Determine the [X, Y] coordinate at the center of the cell enclosing the given text.  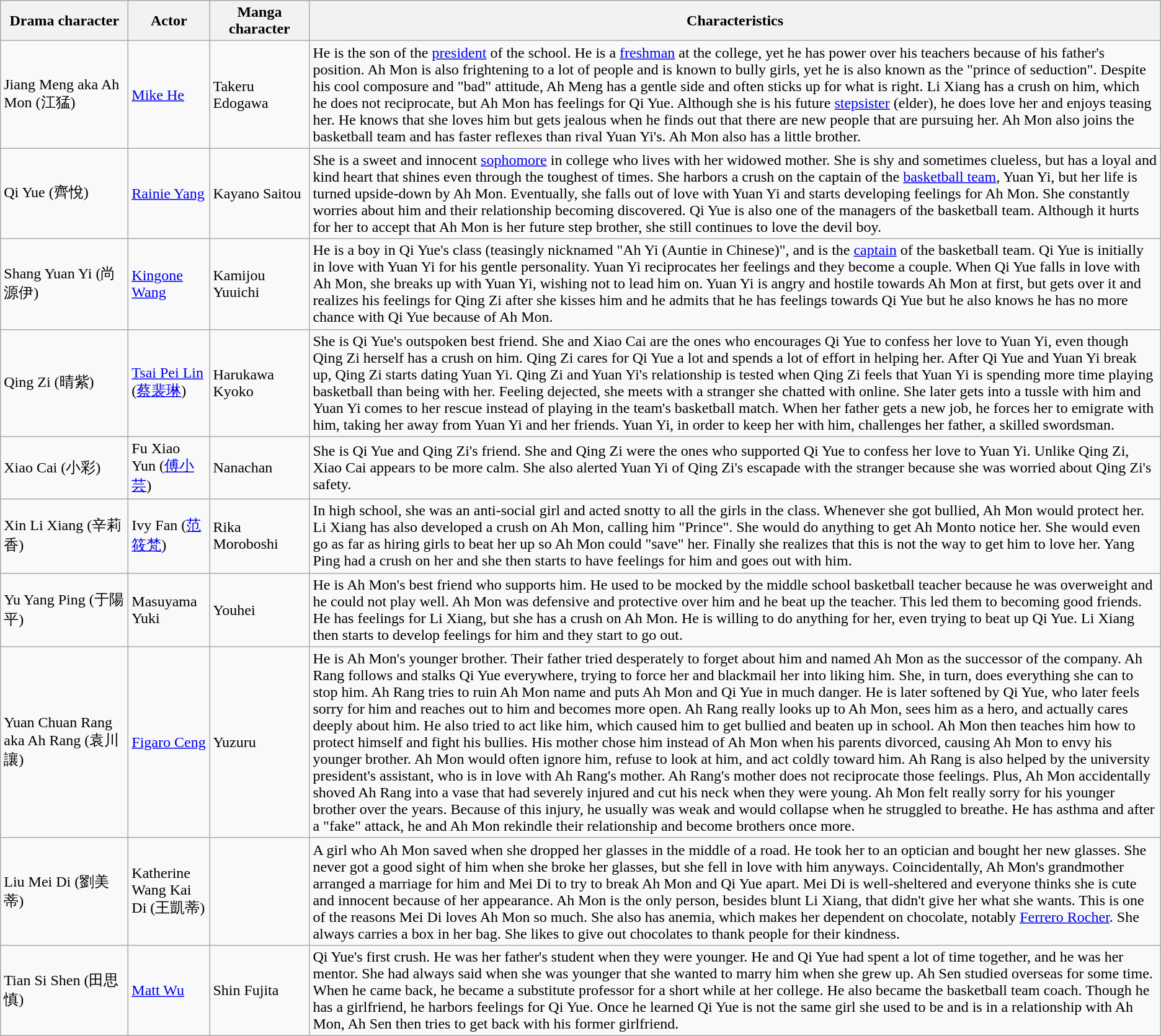
Xiao Cai (小彩) [64, 467]
Takeru Edogawa [259, 94]
Katherine Wang Kai Di (王凱蒂) [169, 892]
Shang Yuan Yi (尚源伊) [64, 284]
Ivy Fan (范筱梵) [169, 536]
Matt Wu [169, 990]
Jiang Meng aka Ah Mon (江猛) [64, 94]
Rainie Yang [169, 193]
Kamijou Yuuichi [259, 284]
Qi Yue (齊悅) [64, 193]
Drama character [64, 21]
Harukawa Kyoko [259, 383]
Tsai Pei Lin (蔡裴琳) [169, 383]
Nanachan [259, 467]
Yu Yang Ping (于陽平) [64, 610]
Youhei [259, 610]
Shin Fujita [259, 990]
Manga character [259, 21]
Yuan Chuan Rang aka Ah Rang (袁川讓) [64, 742]
Kayano Saitou [259, 193]
Actor [169, 21]
Liu Mei Di (劉美蒂) [64, 892]
Characteristics [735, 21]
Rika Moroboshi [259, 536]
Yuzuru [259, 742]
Figaro Ceng [169, 742]
Kingone Wang [169, 284]
Mike He [169, 94]
Tian Si Shen (田思慎) [64, 990]
Qing Zi (晴紫) [64, 383]
Xin Li Xiang (辛莉香) [64, 536]
Fu Xiao Yun (傅小芸) [169, 467]
Masuyama Yuki [169, 610]
